From the cell containing the given text, extract its center point as (x, y) coordinate. 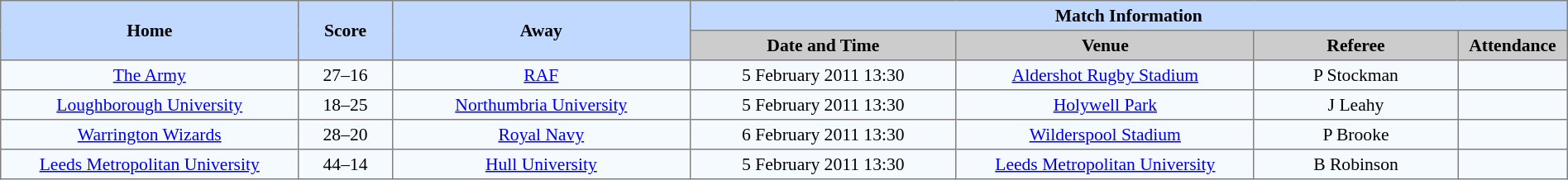
P Stockman (1355, 75)
Hull University (541, 164)
27–16 (346, 75)
The Army (150, 75)
Match Information (1128, 16)
Away (541, 31)
Date and Time (823, 45)
44–14 (346, 164)
Referee (1355, 45)
Score (346, 31)
Aldershot Rugby Stadium (1105, 75)
Attendance (1513, 45)
Loughborough University (150, 105)
B Robinson (1355, 164)
6 February 2011 13:30 (823, 135)
28–20 (346, 135)
Northumbria University (541, 105)
Home (150, 31)
Wilderspool Stadium (1105, 135)
Warrington Wizards (150, 135)
Holywell Park (1105, 105)
P Brooke (1355, 135)
RAF (541, 75)
Venue (1105, 45)
J Leahy (1355, 105)
Royal Navy (541, 135)
18–25 (346, 105)
